Scan for the cell matching the given text and deliver its (X, Y) coordinate at center. 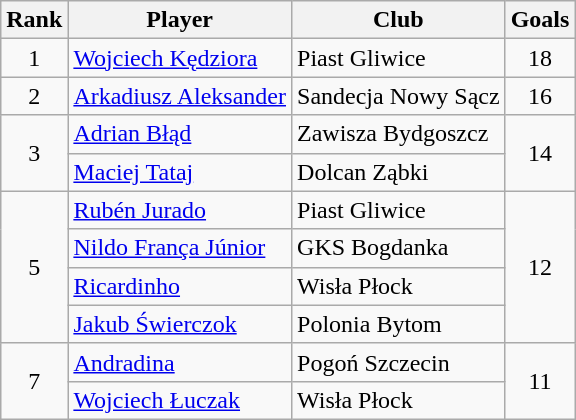
Nildo França Júnior (180, 248)
Club (399, 20)
3 (34, 153)
Zawisza Bydgoszcz (399, 134)
Jakub Świerczok (180, 324)
Rubén Jurado (180, 210)
Rank (34, 20)
5 (34, 267)
12 (540, 267)
1 (34, 58)
Ricardinho (180, 286)
Wojciech Łuczak (180, 400)
14 (540, 153)
Sandecja Nowy Sącz (399, 96)
Pogoń Szczecin (399, 362)
Goals (540, 20)
16 (540, 96)
Andradina (180, 362)
Player (180, 20)
Dolcan Ząbki (399, 172)
7 (34, 381)
11 (540, 381)
18 (540, 58)
Polonia Bytom (399, 324)
Adrian Błąd (180, 134)
Wojciech Kędziora (180, 58)
Maciej Tataj (180, 172)
GKS Bogdanka (399, 248)
2 (34, 96)
Arkadiusz Aleksander (180, 96)
